Return [X, Y] of the center of cell containing provided text 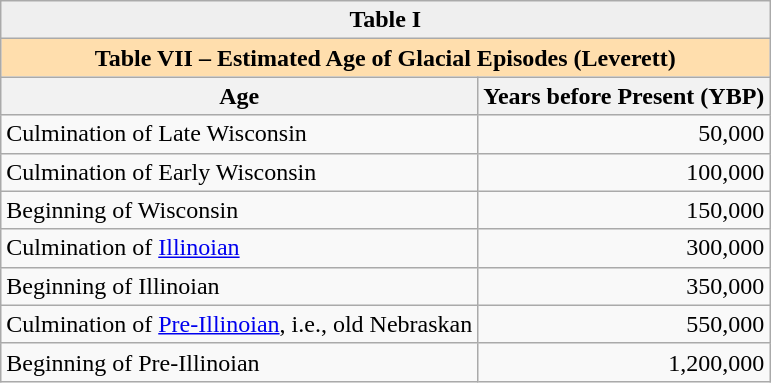
Culmination of Pre-Illinoian, i.e., old Nebraskan [240, 324]
Beginning of Pre-Illinoian [240, 362]
550,000 [624, 324]
100,000 [624, 172]
Age [240, 96]
300,000 [624, 248]
1,200,000 [624, 362]
350,000 [624, 286]
Culmination of Late Wisconsin [240, 134]
Table I [386, 20]
Culmination of Illinoian [240, 248]
150,000 [624, 210]
50,000 [624, 134]
Years before Present (YBP) [624, 96]
Table VII – Estimated Age of Glacial Episodes (Leverett) [386, 58]
Culmination of Early Wisconsin [240, 172]
Beginning of Wisconsin [240, 210]
Beginning of Illinoian [240, 286]
